Output the (X, Y) coordinate of the center of the cell containing the given text.  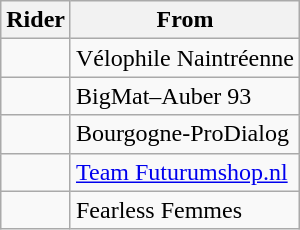
Rider (36, 20)
Bourgogne-ProDialog (184, 134)
From (184, 20)
Team Futurumshop.nl (184, 172)
Fearless Femmes (184, 210)
Vélophile Naintréenne (184, 58)
BigMat–Auber 93 (184, 96)
